Return [x, y] of the center of cell containing provided text 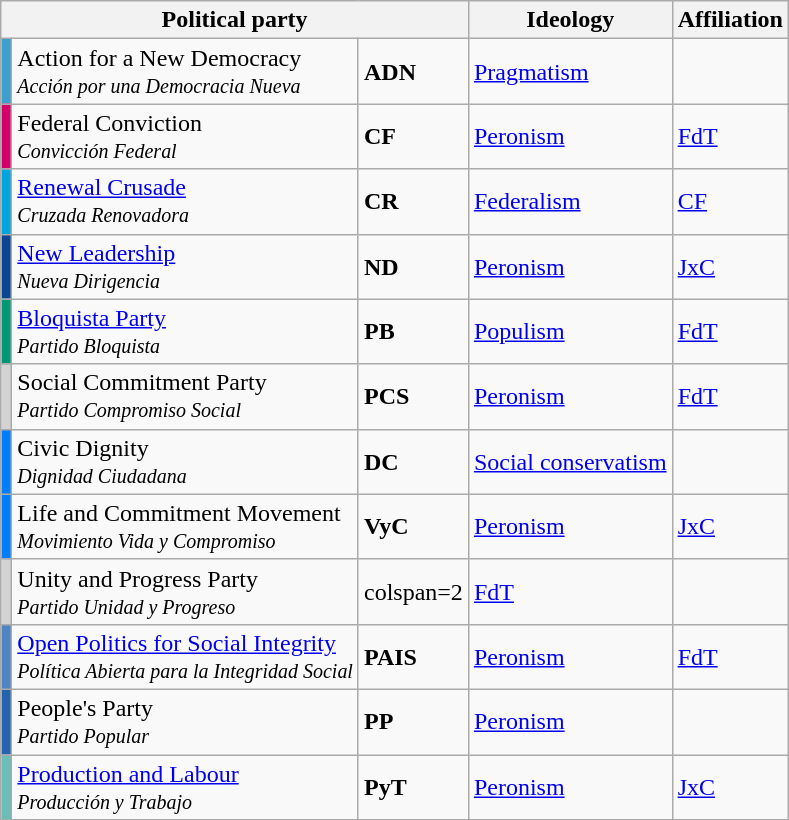
PAIS [413, 656]
Bloquista PartyPartido Bloquista [186, 332]
New LeadershipNueva Dirigencia [186, 266]
ADN [413, 72]
PyT [413, 786]
Federal ConvictionConvicción Federal [186, 136]
DC [413, 462]
VyC [413, 526]
Social Commitment PartyPartido Compromiso Social [186, 396]
Affiliation [730, 20]
Social conservatism [570, 462]
Action for a New DemocracyAcción por una Democracia Nueva [186, 72]
Life and Commitment MovementMovimiento Vida y Compromiso [186, 526]
PP [413, 722]
ND [413, 266]
Federalism [570, 202]
Unity and Progress PartyPartido Unidad y Progreso [186, 592]
PCS [413, 396]
Populism [570, 332]
Open Politics for Social IntegrityPolítica Abierta para la Integridad Social [186, 656]
colspan=2 [413, 592]
Production and LabourProducción y Trabajo [186, 786]
People's PartyPartido Popular [186, 722]
PB [413, 332]
Pragmatism [570, 72]
Political party [235, 20]
Renewal CrusadeCruzada Renovadora [186, 202]
CR [413, 202]
Ideology [570, 20]
Civic DignityDignidad Ciudadana [186, 462]
